Capture the cell that displays the provided text and extract its (x, y) central coordinate. 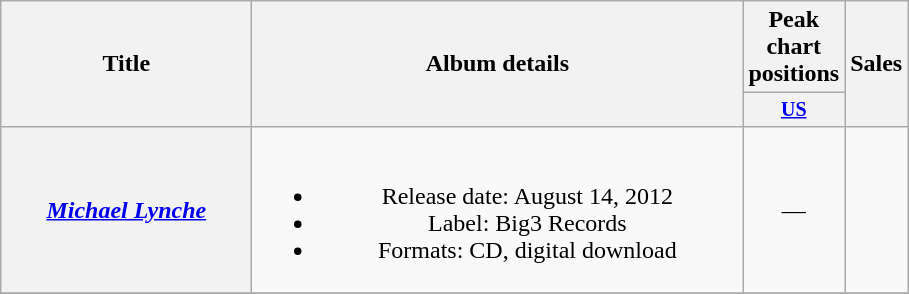
Michael Lynche (126, 210)
Title (126, 64)
Peak chartpositions (794, 47)
Album details (498, 64)
US (794, 110)
— (794, 210)
Sales (876, 64)
Release date: August 14, 2012Label: Big3 RecordsFormats: CD, digital download (498, 210)
